Capture the cell that displays the provided text and extract its (x, y) central coordinate. 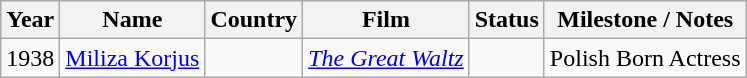
The Great Waltz (386, 58)
Year (30, 20)
Miliza Korjus (132, 58)
1938 (30, 58)
Status (506, 20)
Film (386, 20)
Name (132, 20)
Country (254, 20)
Milestone / Notes (645, 20)
Polish Born Actress (645, 58)
